Scan for the cell matching the given text and deliver its (X, Y) coordinate at center. 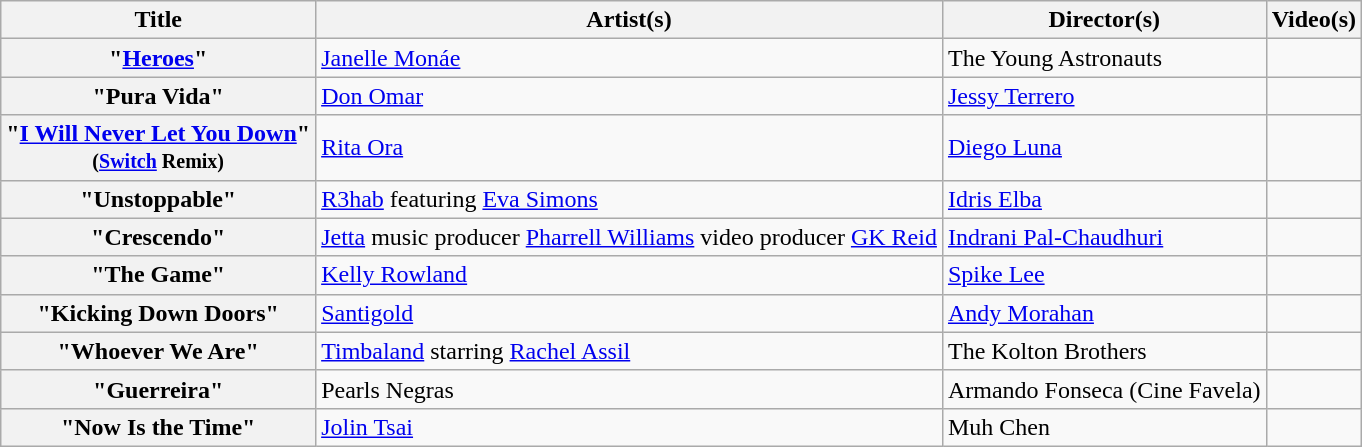
Pearls Negras (630, 389)
Idris Elba (1104, 199)
"I Will Never Let You Down"(Switch Remix) (158, 148)
"Unstoppable" (158, 199)
"The Game" (158, 275)
"Guerreira" (158, 389)
Santigold (630, 313)
Artist(s) (630, 20)
Jetta music producer Pharrell Williams video producer GK Reid (630, 237)
Spike Lee (1104, 275)
The Young Astronauts (1104, 58)
Andy Morahan (1104, 313)
Kelly Rowland (630, 275)
"Pura Vida" (158, 96)
Timbaland starring Rachel Assil (630, 351)
Indrani Pal-Chaudhuri (1104, 237)
Janelle Monáe (630, 58)
Title (158, 20)
Muh Chen (1104, 427)
Jolin Tsai (630, 427)
Jessy Terrero (1104, 96)
"Whoever We Are" (158, 351)
Rita Ora (630, 148)
"Heroes" (158, 58)
"Kicking Down Doors" (158, 313)
The Kolton Brothers (1104, 351)
"Crescendo" (158, 237)
"Now Is the Time" (158, 427)
Don Omar (630, 96)
Diego Luna (1104, 148)
Armando Fonseca (Cine Favela) (1104, 389)
Video(s) (1314, 20)
Director(s) (1104, 20)
R3hab featuring Eva Simons (630, 199)
